Detect which cell encompasses the target text, then output its (x, y) center coordinate. 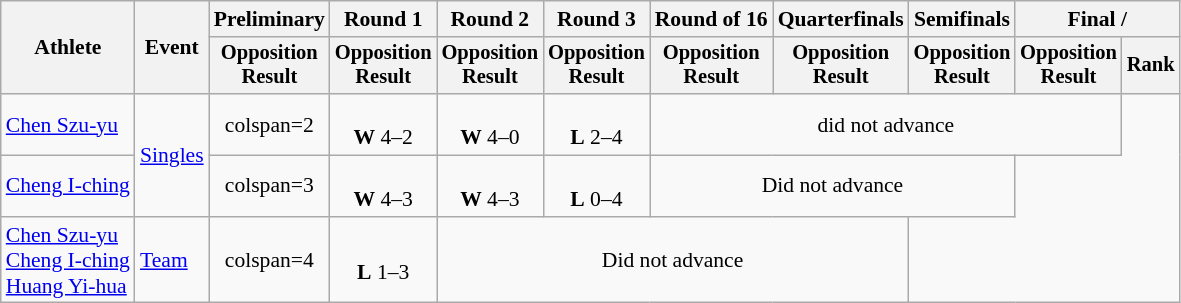
W 4–2 (384, 124)
Athlete (68, 48)
Event (172, 48)
Round 2 (490, 19)
Cheng I-ching (68, 186)
Chen Szu-yu (68, 124)
Singles (172, 155)
L 2–4 (596, 124)
colspan=2 (270, 124)
Quarterfinals (841, 19)
Rank (1151, 66)
did not advance (886, 124)
Round of 16 (712, 19)
Did not advance (833, 186)
L 0–4 (596, 186)
Round 1 (384, 19)
Final / (1097, 19)
Round 3 (596, 19)
colspan=3 (270, 186)
Semifinals (962, 19)
Preliminary (270, 19)
W 4–0 (490, 124)
